Determine the [X, Y] coordinate at the center of the cell enclosing the given text.  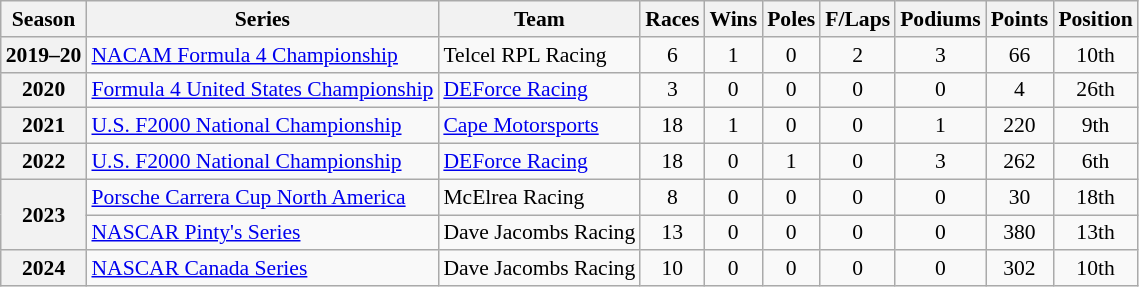
30 [1020, 197]
F/Laps [858, 19]
NACAM Formula 4 Championship [262, 55]
2024 [44, 269]
26th [1095, 90]
Position [1095, 19]
Season [44, 19]
2021 [44, 126]
66 [1020, 55]
2020 [44, 90]
13 [672, 233]
13th [1095, 233]
6th [1095, 162]
6 [672, 55]
NASCAR Canada Series [262, 269]
4 [1020, 90]
Points [1020, 19]
Cape Motorsports [539, 126]
McElrea Racing [539, 197]
8 [672, 197]
Team [539, 19]
10 [672, 269]
Poles [791, 19]
2022 [44, 162]
Telcel RPL Racing [539, 55]
Formula 4 United States Championship [262, 90]
2 [858, 55]
Wins [733, 19]
2019–20 [44, 55]
Porsche Carrera Cup North America [262, 197]
Races [672, 19]
Podiums [940, 19]
Series [262, 19]
NASCAR Pinty's Series [262, 233]
220 [1020, 126]
9th [1095, 126]
2023 [44, 214]
262 [1020, 162]
18th [1095, 197]
380 [1020, 233]
302 [1020, 269]
